Output the (x, y) coordinate of the center of the cell containing the given text.  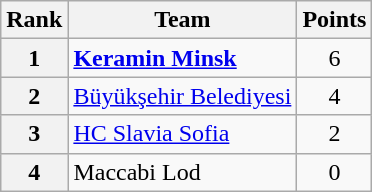
3 (34, 134)
Büyükşehir Belediyesi (182, 96)
Team (182, 20)
HC Slavia Sofia (182, 134)
Maccabi Lod (182, 172)
6 (334, 58)
Points (334, 20)
0 (334, 172)
1 (34, 58)
Keramin Minsk (182, 58)
Rank (34, 20)
